Capture the cell that displays the provided text and extract its [x, y] central coordinate. 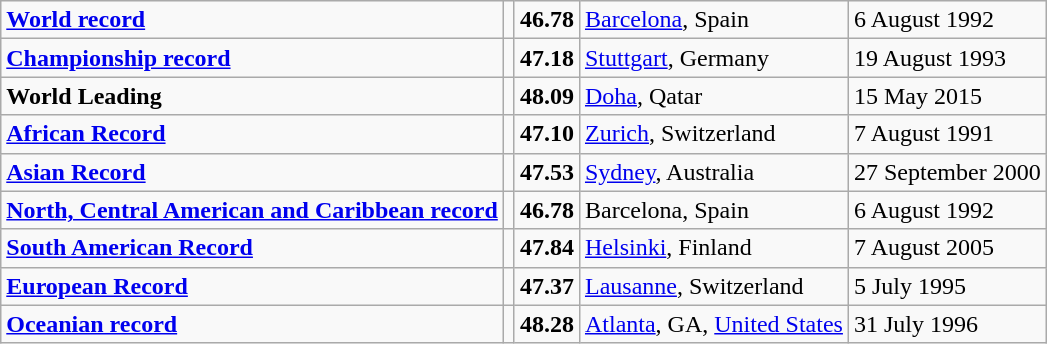
World record [252, 20]
Zurich, Switzerland [714, 134]
47.37 [546, 286]
47.84 [546, 248]
Helsinki, Finland [714, 248]
World Leading [252, 96]
Lausanne, Switzerland [714, 286]
Stuttgart, Germany [714, 58]
Sydney, Australia [714, 172]
European Record [252, 286]
African Record [252, 134]
7 August 2005 [947, 248]
Championship record [252, 58]
Asian Record [252, 172]
27 September 2000 [947, 172]
North, Central American and Caribbean record [252, 210]
15 May 2015 [947, 96]
19 August 1993 [947, 58]
47.18 [546, 58]
Doha, Qatar [714, 96]
Atlanta, GA, United States [714, 324]
Oceanian record [252, 324]
7 August 1991 [947, 134]
48.28 [546, 324]
31 July 1996 [947, 324]
47.10 [546, 134]
5 July 1995 [947, 286]
47.53 [546, 172]
48.09 [546, 96]
South American Record [252, 248]
